Locate the cell with the specified text and output its (x, y) center coordinate. 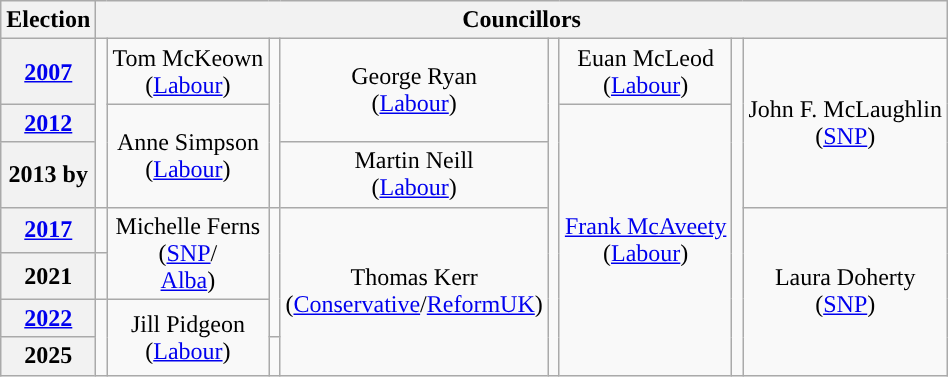
2017 (48, 230)
Euan McLeod(Labour) (646, 72)
2022 (48, 318)
2007 (48, 72)
Frank McAveety(Labour) (646, 240)
Anne Simpson(Labour) (188, 156)
Martin Neill(Labour) (414, 174)
2025 (48, 356)
Jill Pidgeon(Labour) (188, 337)
Councillors (522, 20)
Tom McKeown(Labour) (188, 72)
Laura Doherty(SNP) (845, 291)
Michelle Ferns(SNP/Alba) (188, 253)
George Ryan(Labour) (414, 90)
John F. McLaughlin(SNP) (845, 123)
Election (48, 20)
Thomas Kerr(Conservative/ReformUK) (414, 291)
2013 by (48, 174)
2012 (48, 123)
2021 (48, 276)
